Locate the cell with the specified text and output its (x, y) center coordinate. 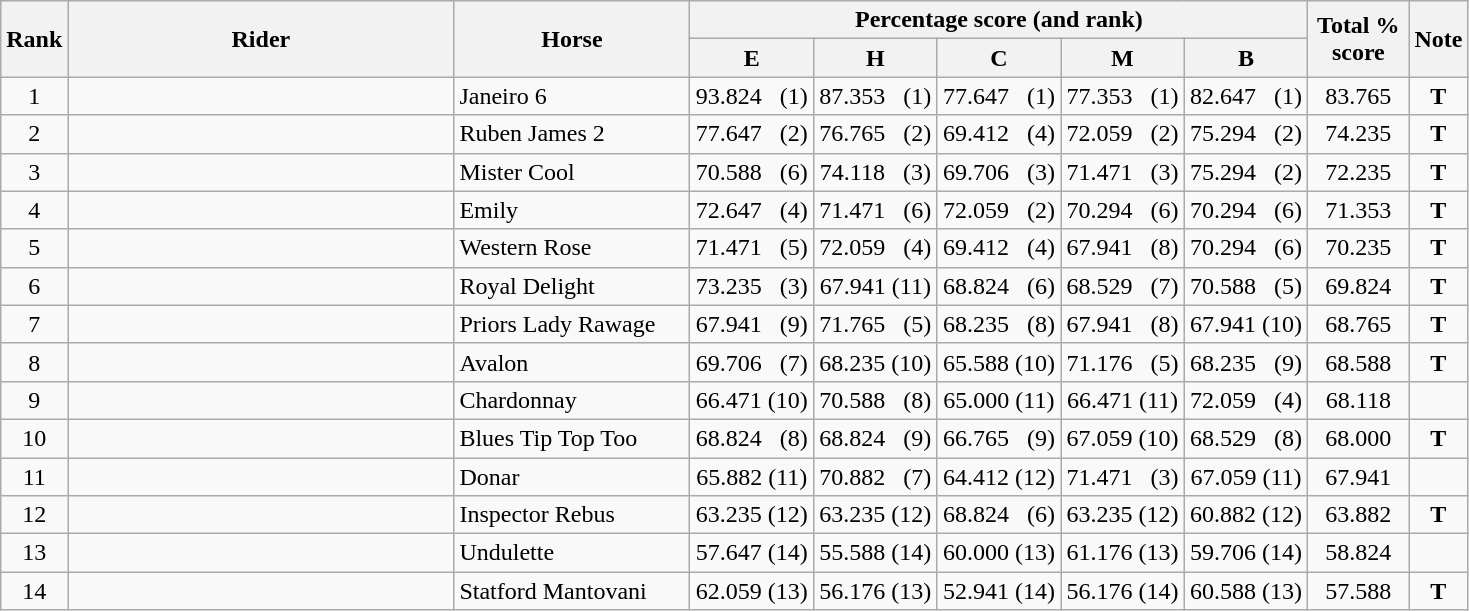
77.647 (2) (752, 134)
58.824 (1358, 553)
59.706 (14) (1246, 553)
69.824 (1358, 286)
4 (34, 210)
68.118 (1358, 400)
70.588 (5) (1246, 286)
Royal Delight (572, 286)
56.176 (14) (1123, 591)
66.471 (10) (752, 400)
68.235 (8) (999, 324)
71.176 (5) (1123, 362)
74.118 (3) (876, 172)
56.176 (13) (876, 591)
Inspector Rebus (572, 515)
10 (34, 438)
93.824 (1) (752, 96)
Statford Mantovani (572, 591)
73.235 (3) (752, 286)
Chardonnay (572, 400)
5 (34, 248)
67.059 (10) (1123, 438)
Ruben James 2 (572, 134)
70.882 (7) (876, 477)
Blues Tip Top Too (572, 438)
55.588 (14) (876, 553)
77.647 (1) (999, 96)
82.647 (1) (1246, 96)
Emily (572, 210)
6 (34, 286)
71.471 (6) (876, 210)
64.412 (12) (999, 477)
60.882 (12) (1246, 515)
68.235 (10) (876, 362)
71.353 (1358, 210)
Avalon (572, 362)
1 (34, 96)
Total % score (1358, 39)
Western Rose (572, 248)
14 (34, 591)
61.176 (13) (1123, 553)
Rider (261, 39)
68.588 (1358, 362)
3 (34, 172)
76.765 (2) (876, 134)
Percentage score (and rank) (999, 20)
67.941 (9) (752, 324)
2 (34, 134)
68.765 (1358, 324)
74.235 (1358, 134)
Note (1438, 39)
68.529 (8) (1246, 438)
87.353 (1) (876, 96)
70.588 (8) (876, 400)
Mister Cool (572, 172)
77.353 (1) (1123, 96)
70.235 (1358, 248)
7 (34, 324)
Rank (34, 39)
72.647 (4) (752, 210)
Janeiro 6 (572, 96)
60.588 (13) (1246, 591)
70.588 (6) (752, 172)
69.706 (7) (752, 362)
12 (34, 515)
68.824 (8) (752, 438)
9 (34, 400)
67.941 (10) (1246, 324)
57.647 (14) (752, 553)
67.941 (1358, 477)
B (1246, 58)
71.471 (5) (752, 248)
11 (34, 477)
Undulette (572, 553)
68.000 (1358, 438)
65.882 (11) (752, 477)
67.941 (11) (876, 286)
72.235 (1358, 172)
83.765 (1358, 96)
62.059 (13) (752, 591)
52.941 (14) (999, 591)
69.706 (3) (999, 172)
Horse (572, 39)
71.765 (5) (876, 324)
E (752, 58)
63.882 (1358, 515)
8 (34, 362)
57.588 (1358, 591)
68.529 (7) (1123, 286)
65.000 (11) (999, 400)
65.588 (10) (999, 362)
68.235 (9) (1246, 362)
H (876, 58)
13 (34, 553)
Priors Lady Rawage (572, 324)
60.000 (13) (999, 553)
M (1123, 58)
Donar (572, 477)
67.059 (11) (1246, 477)
C (999, 58)
66.471 (11) (1123, 400)
68.824 (9) (876, 438)
66.765 (9) (999, 438)
